Return (x, y) of the center of cell containing provided text 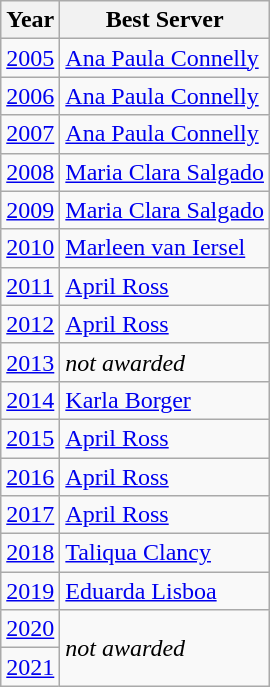
2005 (30, 58)
2009 (30, 210)
2012 (30, 324)
2016 (30, 477)
2013 (30, 362)
Best Server (165, 20)
2017 (30, 515)
2014 (30, 400)
2018 (30, 553)
2008 (30, 172)
Year (30, 20)
Taliqua Clancy (165, 553)
2021 (30, 667)
2019 (30, 591)
Karla Borger (165, 400)
2007 (30, 134)
2020 (30, 629)
Marleen van Iersel (165, 248)
Eduarda Lisboa (165, 591)
2015 (30, 438)
2006 (30, 96)
2011 (30, 286)
2010 (30, 248)
